Return [X, Y] of the center of cell containing provided text 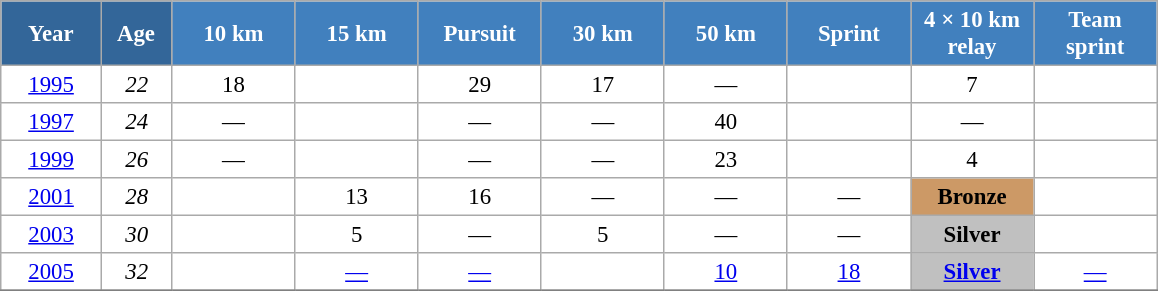
10 km [234, 34]
4 [972, 160]
17 [602, 85]
26 [136, 160]
Age [136, 34]
15 km [356, 34]
40 [726, 122]
Year [52, 34]
50 km [726, 34]
Sprint [848, 34]
1995 [52, 85]
22 [136, 85]
23 [726, 160]
13 [356, 197]
4 × 10 km relay [972, 34]
Silver [972, 235]
2001 [52, 197]
24 [136, 122]
Bronze [972, 197]
Team sprint [1096, 34]
2003 [52, 235]
16 [480, 197]
1997 [52, 122]
Pursuit [480, 34]
28 [136, 197]
7 [972, 85]
18 [234, 85]
1999 [52, 160]
30 [136, 235]
30 km [602, 34]
29 [480, 85]
